Detect which cell encompasses the target text, then output its (X, Y) center coordinate. 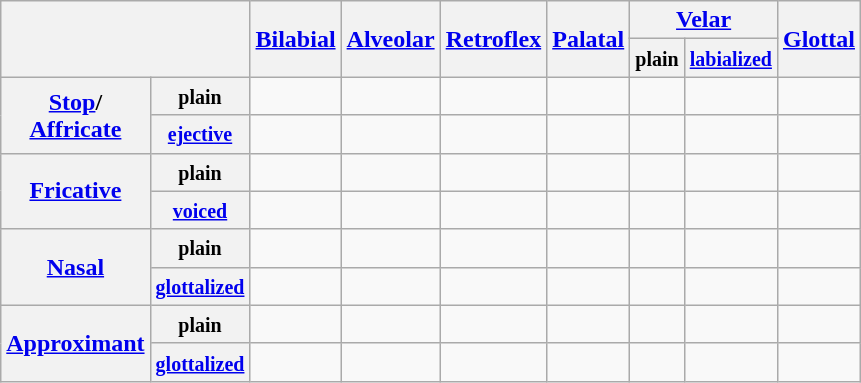
Velar (704, 20)
Palatal (588, 39)
ejective (200, 134)
Fricative (76, 191)
labialized (730, 58)
voiced (200, 210)
Nasal (76, 267)
Alveolar (390, 39)
Bilabial (296, 39)
Approximant (76, 343)
Stop/Affricate (76, 115)
Glottal (818, 39)
Retroflex (494, 39)
